Extract the (x, y) coordinate from the center of the cell holding the provided text.  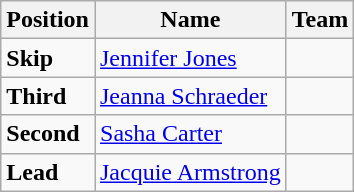
Name (190, 20)
Team (320, 20)
Second (48, 134)
Jacquie Armstrong (190, 172)
Sasha Carter (190, 134)
Jennifer Jones (190, 58)
Skip (48, 58)
Position (48, 20)
Lead (48, 172)
Third (48, 96)
Jeanna Schraeder (190, 96)
